For the text-containing cell, return its midpoint in (x, y) coordinate format. 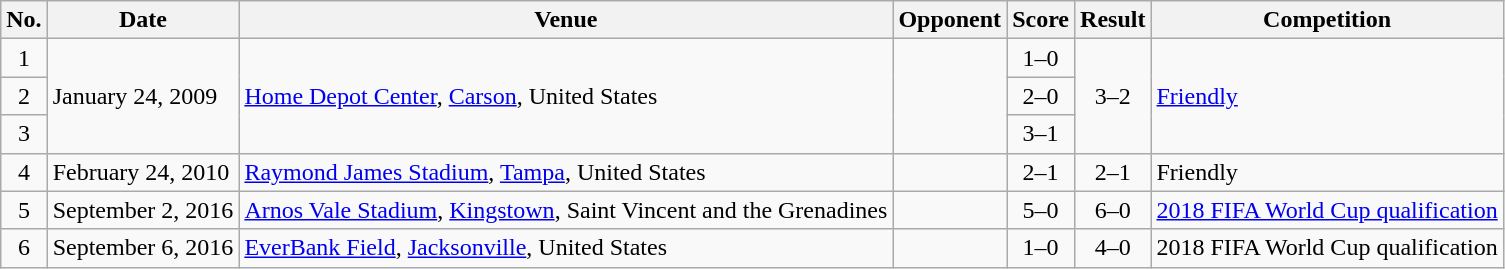
February 24, 2010 (143, 172)
Arnos Vale Stadium, Kingstown, Saint Vincent and the Grenadines (566, 210)
September 2, 2016 (143, 210)
4–0 (1113, 248)
4 (24, 172)
6 (24, 248)
Date (143, 20)
2–0 (1041, 96)
Opponent (950, 20)
Competition (1327, 20)
5–0 (1041, 210)
No. (24, 20)
Venue (566, 20)
Raymond James Stadium, Tampa, United States (566, 172)
September 6, 2016 (143, 248)
2 (24, 96)
EverBank Field, Jacksonville, United States (566, 248)
1 (24, 58)
Home Depot Center, Carson, United States (566, 96)
3–2 (1113, 96)
6–0 (1113, 210)
5 (24, 210)
Result (1113, 20)
January 24, 2009 (143, 96)
3–1 (1041, 134)
Score (1041, 20)
3 (24, 134)
